Return (x, y) of the center of cell containing provided text 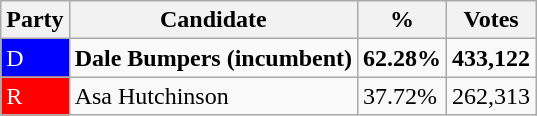
Votes (492, 20)
Candidate (213, 20)
% (402, 20)
262,313 (492, 96)
Asa Hutchinson (213, 96)
62.28% (402, 58)
Party (35, 20)
Dale Bumpers (incumbent) (213, 58)
37.72% (402, 96)
433,122 (492, 58)
R (35, 96)
D (35, 58)
